Detect which cell encompasses the target text, then output its [X, Y] center coordinate. 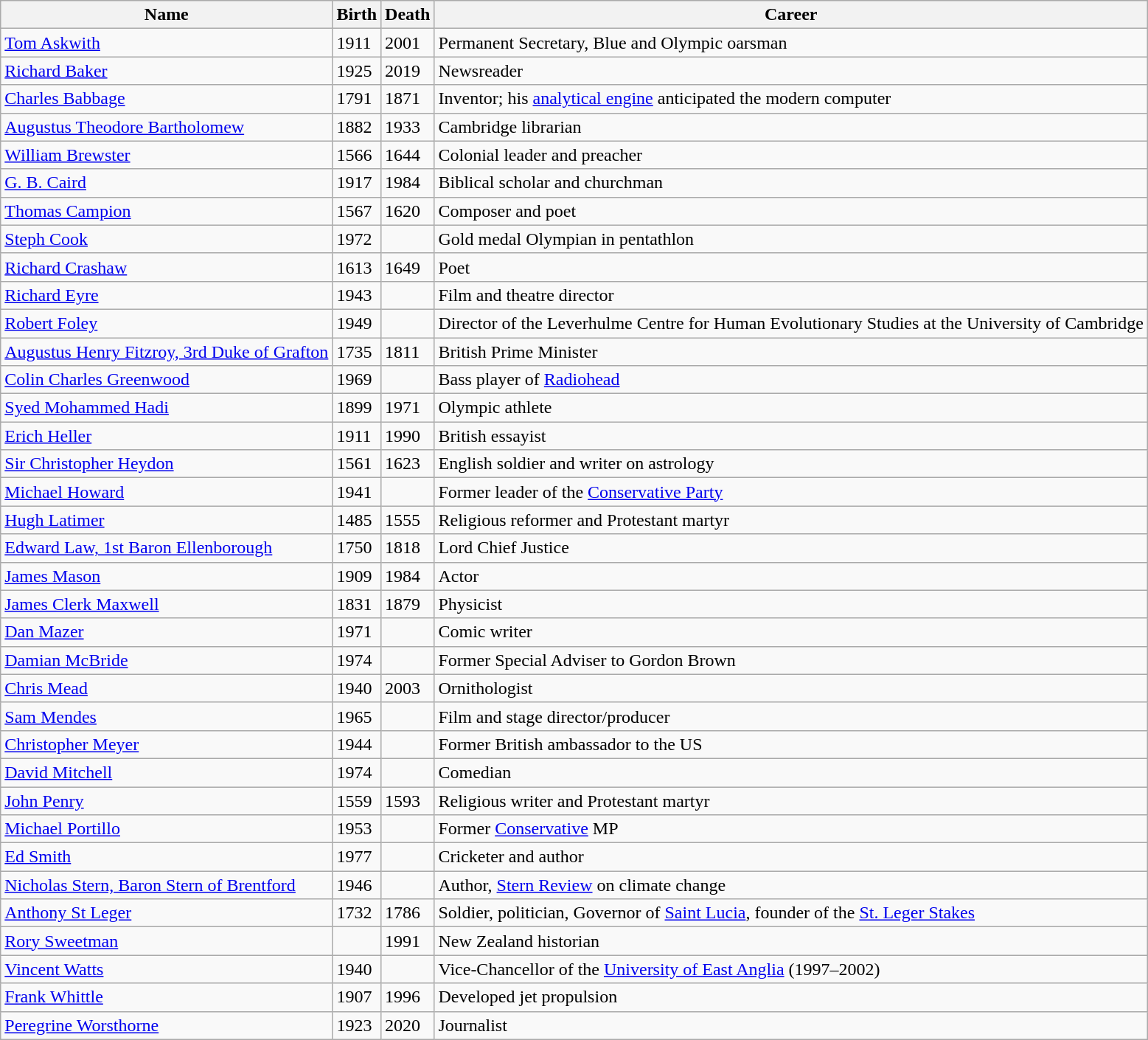
Steph Cook [167, 239]
1831 [357, 604]
Cambridge librarian [790, 127]
William Brewster [167, 155]
Sam Mendes [167, 716]
1879 [408, 604]
British essayist [790, 436]
Michael Portillo [167, 829]
Former leader of the Conservative Party [790, 492]
1786 [408, 913]
1944 [357, 744]
Vice-Chancellor of the University of East Anglia (1997–2002) [790, 969]
Birth [357, 15]
1649 [408, 267]
1811 [408, 352]
Comedian [790, 772]
1593 [408, 800]
1566 [357, 155]
1644 [408, 155]
Colonial leader and preacher [790, 155]
Actor [790, 576]
Composer and poet [790, 211]
2019 [408, 71]
2020 [408, 1025]
British Prime Minister [790, 352]
G. B. Caird [167, 183]
Peregrine Worsthorne [167, 1025]
Death [408, 15]
Thomas Campion [167, 211]
1946 [357, 885]
Damian McBride [167, 660]
1925 [357, 71]
1990 [408, 436]
1899 [357, 408]
Career [790, 15]
Film and stage director/producer [790, 716]
Robert Foley [167, 323]
1972 [357, 239]
Comic writer [790, 632]
John Penry [167, 800]
Newsreader [790, 71]
Richard Baker [167, 71]
Film and theatre director [790, 295]
1485 [357, 520]
Colin Charles Greenwood [167, 380]
Chris Mead [167, 688]
Hugh Latimer [167, 520]
Permanent Secretary, Blue and Olympic oarsman [790, 43]
Charles Babbage [167, 99]
1917 [357, 183]
James Clerk Maxwell [167, 604]
Richard Eyre [167, 295]
1818 [408, 548]
1909 [357, 576]
1732 [357, 913]
Sir Christopher Heydon [167, 464]
Gold medal Olympian in pentathlon [790, 239]
Religious writer and Protestant martyr [790, 800]
2001 [408, 43]
1969 [357, 380]
2003 [408, 688]
1965 [357, 716]
Biblical scholar and churchman [790, 183]
Journalist [790, 1025]
Director of the Leverhulme Centre for Human Evolutionary Studies at the University of Cambridge [790, 323]
Cricketer and author [790, 857]
1613 [357, 267]
Ed Smith [167, 857]
1943 [357, 295]
Author, Stern Review on climate change [790, 885]
Edward Law, 1st Baron Ellenborough [167, 548]
Developed jet propulsion [790, 997]
1949 [357, 323]
1559 [357, 800]
1623 [408, 464]
1907 [357, 997]
1941 [357, 492]
Soldier, politician, Governor of Saint Lucia, founder of the St. Leger Stakes [790, 913]
Former Special Adviser to Gordon Brown [790, 660]
Inventor; his analytical engine anticipated the modern computer [790, 99]
Christopher Meyer [167, 744]
New Zealand historian [790, 941]
James Mason [167, 576]
Augustus Theodore Bartholomew [167, 127]
English soldier and writer on astrology [790, 464]
Frank Whittle [167, 997]
1791 [357, 99]
Anthony St Leger [167, 913]
1735 [357, 352]
Poet [790, 267]
Ornithologist [790, 688]
Erich Heller [167, 436]
1996 [408, 997]
1991 [408, 941]
David Mitchell [167, 772]
Former British ambassador to the US [790, 744]
1555 [408, 520]
1923 [357, 1025]
Michael Howard [167, 492]
Nicholas Stern, Baron Stern of Brentford [167, 885]
Augustus Henry Fitzroy, 3rd Duke of Grafton [167, 352]
Dan Mazer [167, 632]
1561 [357, 464]
1871 [408, 99]
Vincent Watts [167, 969]
Rory Sweetman [167, 941]
1567 [357, 211]
Lord Chief Justice [790, 548]
Physicist [790, 604]
Richard Crashaw [167, 267]
Tom Askwith [167, 43]
Syed Mohammed Hadi [167, 408]
Name [167, 15]
1620 [408, 211]
Former Conservative MP [790, 829]
Olympic athlete [790, 408]
1933 [408, 127]
Religious reformer and Protestant martyr [790, 520]
1882 [357, 127]
Bass player of Radiohead [790, 380]
1750 [357, 548]
1977 [357, 857]
1953 [357, 829]
